Identify which cell holds the provided text, then report its (X, Y) central coordinate. 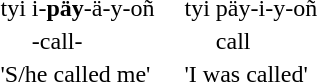
-call- (93, 41)
